Provide the [x, y] coordinate of the cell's center where the given text is located.  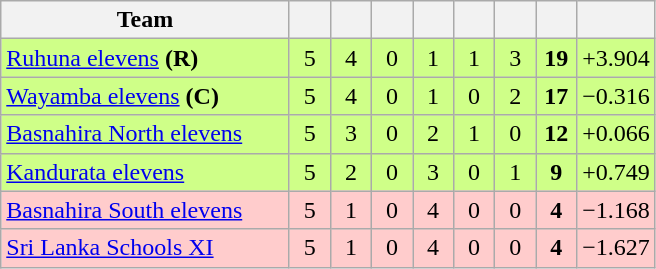
9 [556, 172]
Kandurata elevens [146, 172]
Basnahira South elevens [146, 210]
Wayamba elevens (C) [146, 96]
+0.749 [616, 172]
−0.316 [616, 96]
17 [556, 96]
12 [556, 134]
−1.627 [616, 248]
−1.168 [616, 210]
Sri Lanka Schools XI [146, 248]
Team [146, 20]
19 [556, 58]
+0.066 [616, 134]
Basnahira North elevens [146, 134]
Ruhuna elevens (R) [146, 58]
+3.904 [616, 58]
